Locate the cell with the specified text and output its [x, y] center coordinate. 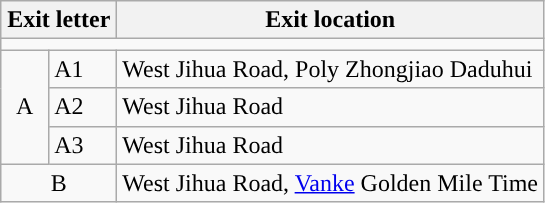
A [25, 107]
A2 [83, 107]
A3 [83, 145]
West Jihua Road, Poly Zhongjiao Daduhui [330, 69]
B [59, 183]
West Jihua Road, Vanke Golden Mile Time [330, 183]
Exit letter [59, 20]
A1 [83, 69]
Exit location [330, 20]
